Return (X, Y) of the center of cell containing provided text 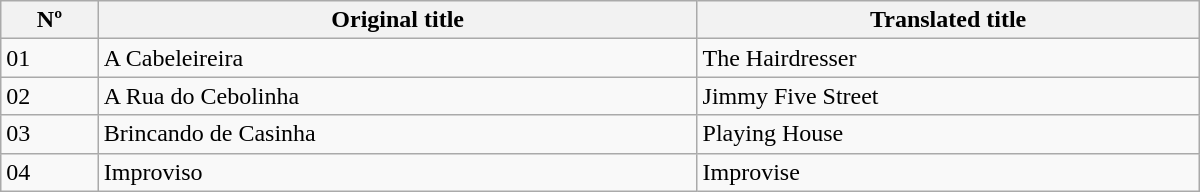
Nº (50, 20)
Original title (398, 20)
03 (50, 134)
02 (50, 96)
A Cabeleireira (398, 58)
Jimmy Five Street (948, 96)
Improviso (398, 172)
A Rua do Cebolinha (398, 96)
Translated title (948, 20)
04 (50, 172)
The Hairdresser (948, 58)
Improvise (948, 172)
Brincando de Casinha (398, 134)
Playing House (948, 134)
01 (50, 58)
